From the cell containing the given text, extract its center point as [x, y] coordinate. 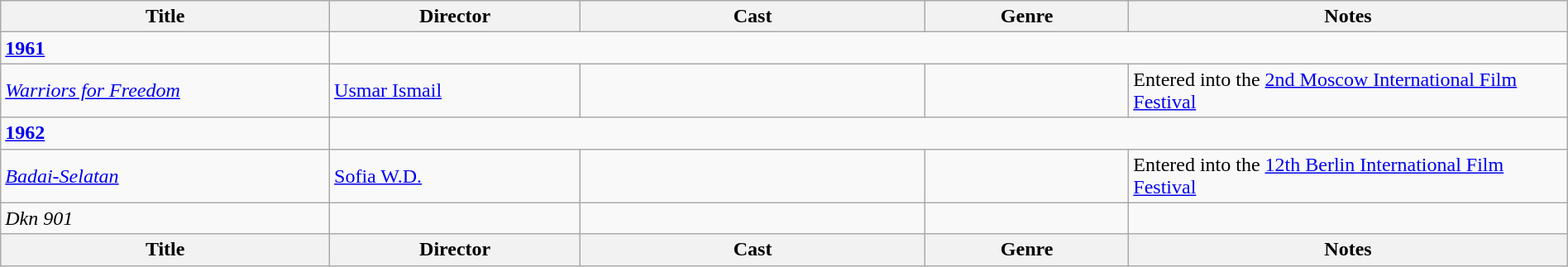
Sofia W.D. [455, 175]
Entered into the 12th Berlin International Film Festival [1348, 175]
Warriors for Freedom [165, 91]
Dkn 901 [165, 218]
1962 [165, 133]
Badai-Selatan [165, 175]
1961 [165, 48]
Entered into the 2nd Moscow International Film Festival [1348, 91]
Usmar Ismail [455, 91]
